Pinpoint the cell where the given text exists, returning its [X, Y] midpoint coordinate. 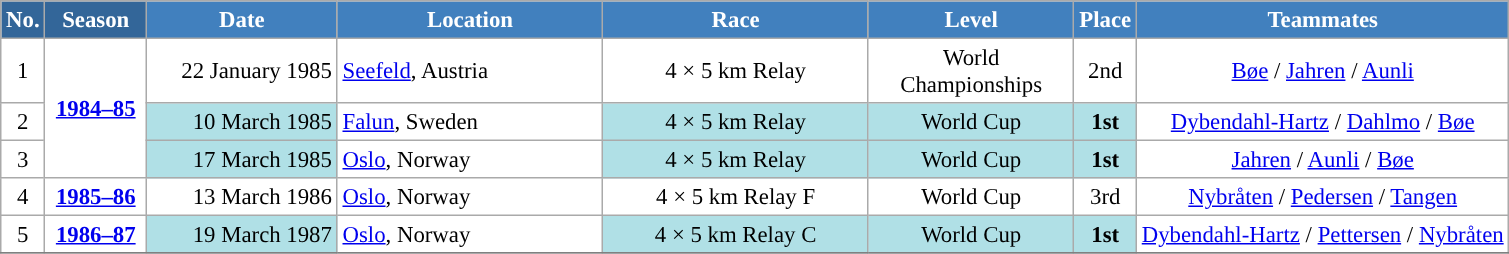
Dybendahl-Hartz / Pettersen / Nybråten [1322, 235]
Race [736, 20]
Teammates [1322, 20]
1 [23, 72]
Place [1105, 20]
1984–85 [96, 109]
Jahren / Aunli / Bøe [1322, 160]
3 [23, 160]
13 March 1986 [242, 197]
17 March 1985 [242, 160]
Seefeld, Austria [470, 72]
World Championships [971, 72]
Bøe / Jahren / Aunli [1322, 72]
10 March 1985 [242, 122]
Season [96, 20]
No. [23, 20]
19 March 1987 [242, 235]
Nybråten / Pedersen / Tangen [1322, 197]
Level [971, 20]
4 [23, 197]
4 × 5 km Relay F [736, 197]
Location [470, 20]
1986–87 [96, 235]
5 [23, 235]
Date [242, 20]
3rd [1105, 197]
4 × 5 km Relay C [736, 235]
2 [23, 122]
Dybendahl-Hartz / Dahlmo / Bøe [1322, 122]
Falun, Sweden [470, 122]
2nd [1105, 72]
22 January 1985 [242, 72]
1985–86 [96, 197]
